Find where the given text appears and provide that cell's center as [x, y] coordinate. 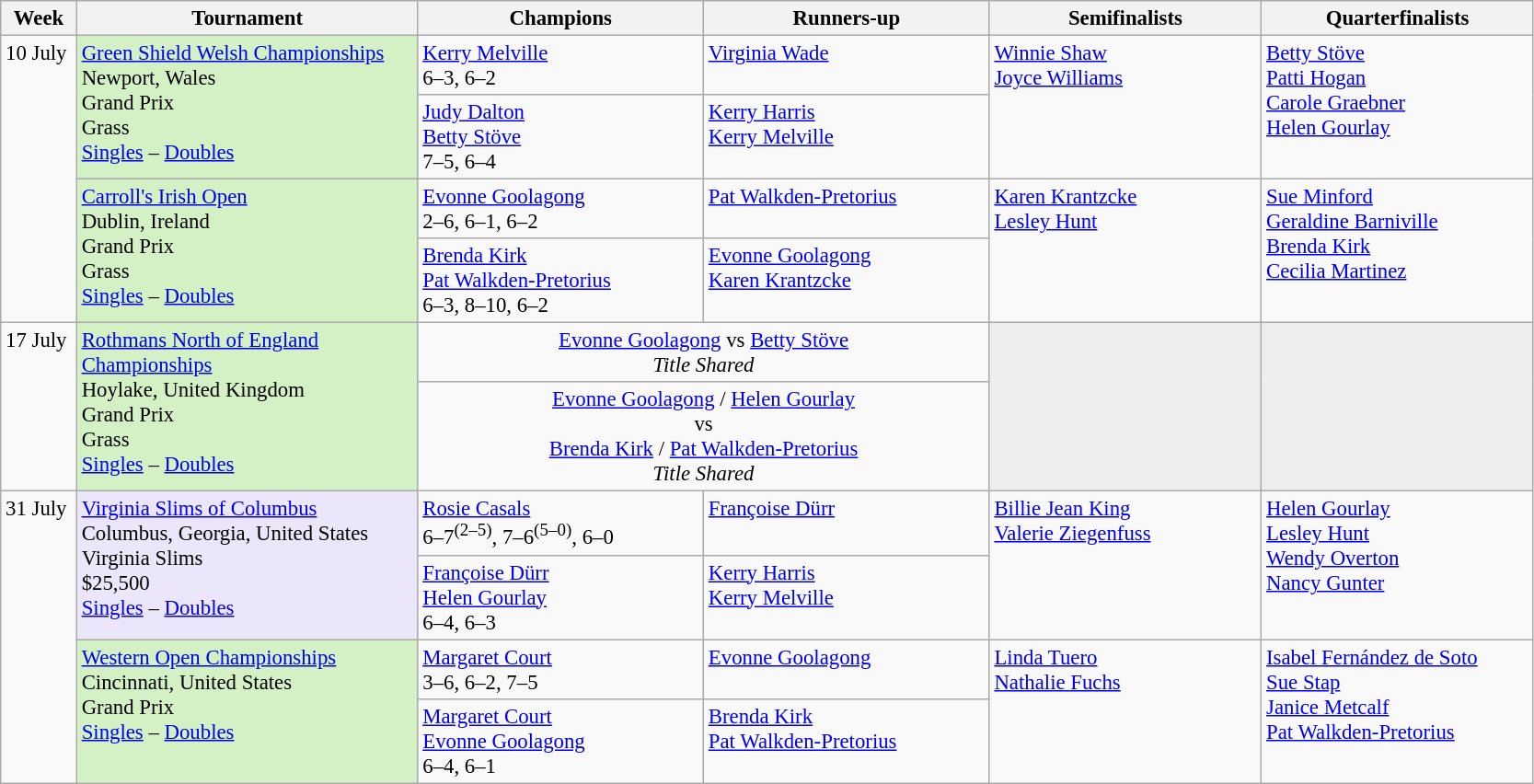
Helen Gourlay Lesley Hunt Wendy Overton Nancy Gunter [1398, 565]
Linda Tuero Nathalie Fuchs [1125, 711]
Françoise Dürr Helen Gourlay6–4, 6–3 [561, 597]
Brenda Kirk Pat Walkden-Pretorius [847, 741]
Evonne Goolagong [847, 670]
Tournament [247, 18]
10 July [39, 179]
17 July [39, 407]
Rosie Casals 6–7(2–5), 7–6(5–0), 6–0 [561, 523]
Rothmans North of England Championships Hoylake, United KingdomGrand PrixGrassSingles – Doubles [247, 407]
Runners-up [847, 18]
Evonne Goolagong / Helen Gourlay vs Brenda Kirk / Pat Walkden-PretoriusTitle Shared [703, 438]
Kerry Melville 6–3, 6–2 [561, 66]
Evonne Goolagong vs Betty StöveTitle Shared [703, 353]
Brenda Kirk Pat Walkden-Pretorius 6–3, 8–10, 6–2 [561, 281]
Semifinalists [1125, 18]
Karen Krantzcke Lesley Hunt [1125, 251]
Margaret Court Evonne Goolagong 6–4, 6–1 [561, 741]
Quarterfinalists [1398, 18]
Billie Jean King Valerie Ziegenfuss [1125, 565]
Champions [561, 18]
Betty Stöve Patti Hogan Carole Graebner Helen Gourlay [1398, 108]
Pat Walkden-Pretorius [847, 210]
Virginia Wade [847, 66]
Isabel Fernández de Soto Sue Stap Janice Metcalf Pat Walkden-Pretorius [1398, 711]
Week [39, 18]
Evonne Goolagong 2–6, 6–1, 6–2 [561, 210]
31 July [39, 637]
Françoise Dürr [847, 523]
Green Shield Welsh Championships Newport, Wales Grand Prix Grass Singles – Doubles [247, 108]
Virginia Slims of ColumbusColumbus, Georgia, United States Virginia Slims $25,500 Singles – Doubles [247, 565]
Winnie Shaw Joyce Williams [1125, 108]
Margaret Court 3–6, 6–2, 7–5 [561, 670]
Evonne Goolagong Karen Krantzcke [847, 281]
Sue Minford Geraldine Barniville Brenda Kirk Cecilia Martinez [1398, 251]
Carroll's Irish Open Dublin, Ireland Grand Prix Grass Singles – Doubles [247, 251]
Western Open Championships Cincinnati, United States Grand PrixSingles – Doubles [247, 711]
Judy Dalton Betty Stöve 7–5, 6–4 [561, 137]
